For the text-containing cell, return its midpoint in [X, Y] coordinate format. 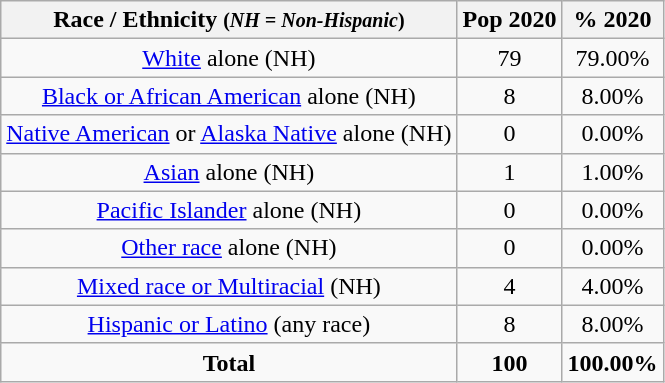
100 [510, 362]
White alone (NH) [229, 58]
Black or African American alone (NH) [229, 96]
79.00% [612, 58]
Other race alone (NH) [229, 248]
Pacific Islander alone (NH) [229, 210]
Asian alone (NH) [229, 172]
1 [510, 172]
Pop 2020 [510, 20]
Mixed race or Multiracial (NH) [229, 286]
Native American or Alaska Native alone (NH) [229, 134]
% 2020 [612, 20]
79 [510, 58]
4.00% [612, 286]
Total [229, 362]
Race / Ethnicity (NH = Non-Hispanic) [229, 20]
Hispanic or Latino (any race) [229, 324]
1.00% [612, 172]
100.00% [612, 362]
4 [510, 286]
